Find where the given text appears and provide that cell's center as (x, y) coordinate. 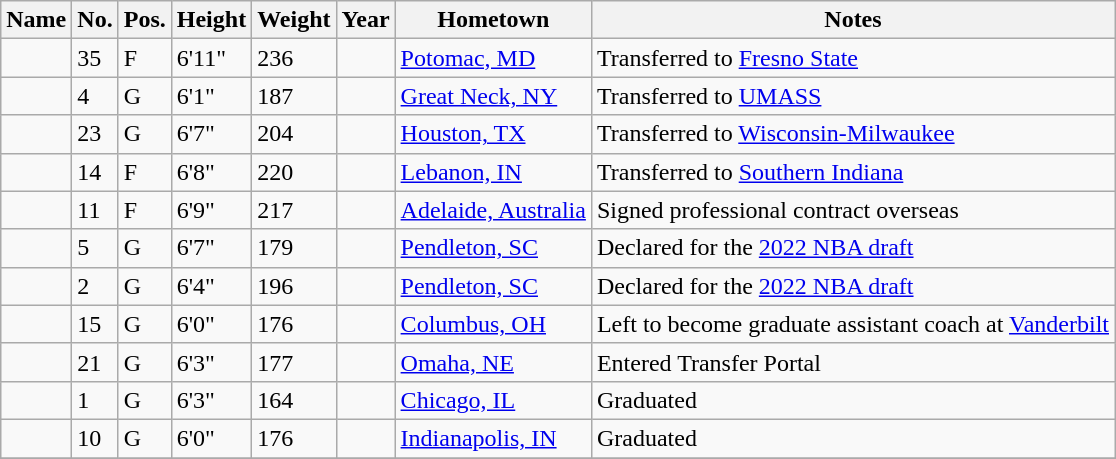
Height (211, 20)
6'1" (211, 96)
6'9" (211, 210)
35 (95, 58)
Indianapolis, IN (493, 438)
204 (294, 134)
21 (95, 362)
Year (366, 20)
Great Neck, NY (493, 96)
164 (294, 400)
177 (294, 362)
Name (36, 20)
220 (294, 172)
236 (294, 58)
196 (294, 286)
Adelaide, Australia (493, 210)
2 (95, 286)
5 (95, 248)
6'8" (211, 172)
15 (95, 324)
217 (294, 210)
1 (95, 400)
Left to become graduate assistant coach at Vanderbilt (852, 324)
Notes (852, 20)
Lebanon, IN (493, 172)
10 (95, 438)
Transferred to Southern Indiana (852, 172)
Houston, TX (493, 134)
Entered Transfer Portal (852, 362)
Transferred to UMASS (852, 96)
Signed professional contract overseas (852, 210)
Columbus, OH (493, 324)
Potomac, MD (493, 58)
Weight (294, 20)
14 (95, 172)
23 (95, 134)
187 (294, 96)
Pos. (144, 20)
Transferred to Fresno State (852, 58)
Chicago, IL (493, 400)
No. (95, 20)
Omaha, NE (493, 362)
Hometown (493, 20)
Transferred to Wisconsin-Milwaukee (852, 134)
179 (294, 248)
6'4" (211, 286)
6'11" (211, 58)
11 (95, 210)
4 (95, 96)
